Scan for the cell matching the given text and deliver its (x, y) coordinate at center. 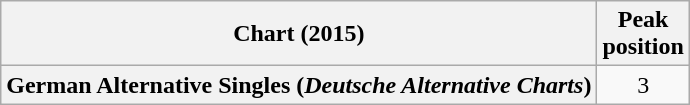
Chart (2015) (299, 34)
3 (643, 85)
Peakposition (643, 34)
German Alternative Singles (Deutsche Alternative Charts) (299, 85)
